From the cell containing the given text, extract its center point as (X, Y) coordinate. 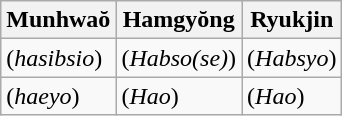
(haeyo) (58, 96)
Ryukjin (292, 20)
Hamgyŏng (179, 20)
(Habso(se)) (179, 58)
(Habsyo) (292, 58)
Munhwaŏ (58, 20)
(hasibsio) (58, 58)
